Pinpoint the cell where the given text exists, returning its (X, Y) midpoint coordinate. 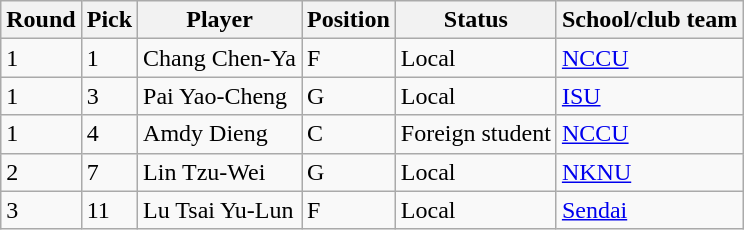
Pai Yao-Cheng (220, 96)
7 (109, 172)
Status (476, 20)
2 (41, 172)
ISU (649, 96)
Lin Tzu-Wei (220, 172)
4 (109, 134)
11 (109, 210)
Foreign student (476, 134)
C (349, 134)
Round (41, 20)
Amdy Dieng (220, 134)
Lu Tsai Yu-Lun (220, 210)
Pick (109, 20)
School/club team (649, 20)
Sendai (649, 210)
Chang Chen-Ya (220, 58)
NKNU (649, 172)
Position (349, 20)
Player (220, 20)
